For the text-containing cell, return its midpoint in [X, Y] coordinate format. 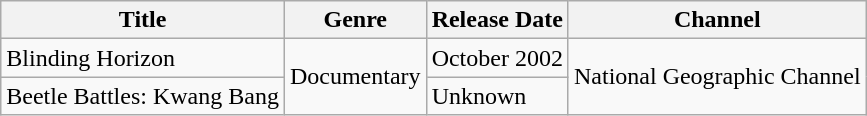
Documentary [355, 77]
Title [143, 20]
Beetle Battles: Kwang Bang [143, 96]
Channel [717, 20]
Genre [355, 20]
National Geographic Channel [717, 77]
October 2002 [497, 58]
Unknown [497, 96]
Blinding Horizon [143, 58]
Release Date [497, 20]
